Determine the (x, y) coordinate at the center of the cell enclosing the given text.  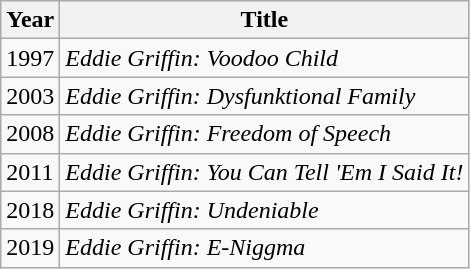
2003 (30, 96)
2019 (30, 248)
Eddie Griffin: E-Niggma (264, 248)
Eddie Griffin: Dysfunktional Family (264, 96)
1997 (30, 58)
Year (30, 20)
2008 (30, 134)
Title (264, 20)
2018 (30, 210)
Eddie Griffin: Voodoo Child (264, 58)
Eddie Griffin: You Can Tell 'Em I Said It! (264, 172)
Eddie Griffin: Freedom of Speech (264, 134)
Eddie Griffin: Undeniable (264, 210)
2011 (30, 172)
